Extract the (x, y) coordinate from the center of the cell holding the provided text.  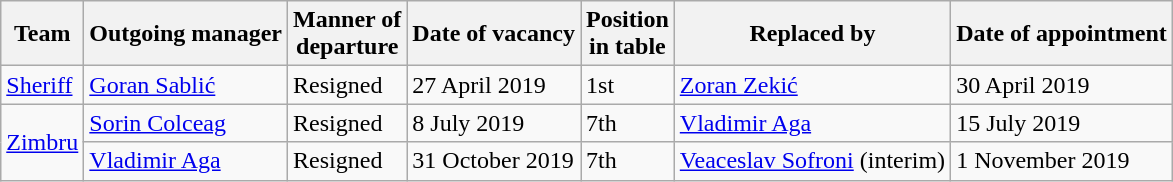
Sheriff (42, 85)
Date of appointment (1062, 34)
Goran Sablić (186, 85)
Position in table (628, 34)
30 April 2019 (1062, 85)
Date of vacancy (494, 34)
15 July 2019 (1062, 123)
Sorin Colceag (186, 123)
8 July 2019 (494, 123)
31 October 2019 (494, 161)
1st (628, 85)
Veaceslav Sofroni (interim) (812, 161)
Team (42, 34)
Zimbru (42, 142)
Replaced by (812, 34)
1 November 2019 (1062, 161)
Outgoing manager (186, 34)
Zoran Zekić (812, 85)
27 April 2019 (494, 85)
Manner of departure (348, 34)
